Return the [x, y] coordinate for the center point of the cell that contains the specified text.  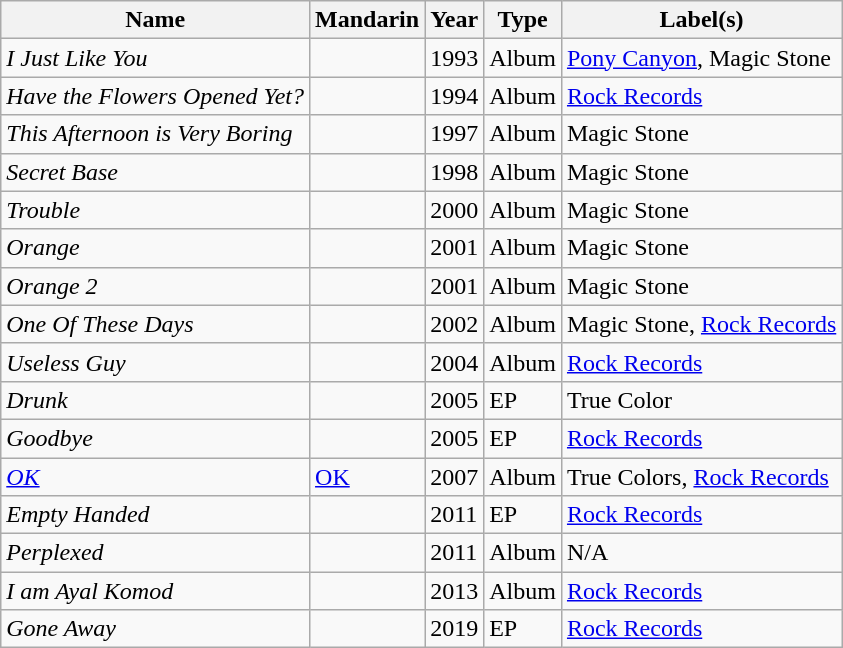
Gone Away [156, 629]
Trouble [156, 210]
2007 [454, 477]
Perplexed [156, 553]
2004 [454, 362]
True Color [701, 400]
Drunk [156, 400]
N/A [701, 553]
1997 [454, 134]
Have the Flowers Opened Yet? [156, 96]
Mandarin [368, 20]
I Just Like You [156, 58]
1993 [454, 58]
2002 [454, 324]
Name [156, 20]
Pony Canyon, Magic Stone [701, 58]
Orange [156, 248]
2019 [454, 629]
Empty Handed [156, 515]
1994 [454, 96]
True Colors, Rock Records [701, 477]
Year [454, 20]
One Of These Days [156, 324]
Orange 2 [156, 286]
This Afternoon is Very Boring [156, 134]
Goodbye [156, 438]
2013 [454, 591]
I am Ayal Komod [156, 591]
Type [523, 20]
1998 [454, 172]
Magic Stone, Rock Records [701, 324]
2000 [454, 210]
Secret Base [156, 172]
Useless Guy [156, 362]
Label(s) [701, 20]
